Determine the [x, y] coordinate at the center of the cell enclosing the given text.  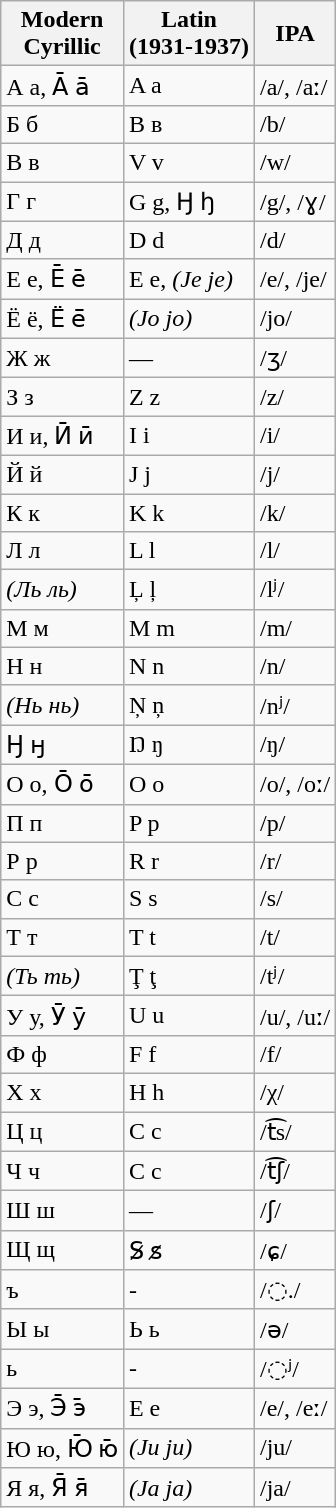
E e [188, 1408]
/g/, /ɣ/ [294, 202]
ъ [62, 1290]
Ш ш [62, 1211]
(Ль ль) [62, 590]
/t/ [294, 937]
/f/ [294, 1054]
Ӈ ӈ [62, 745]
Б б [62, 124]
Ё ё, Ё̄ ё̄ [62, 319]
Z z [188, 397]
С с [62, 899]
Ţ ţ [188, 976]
S̷ s̷ [188, 1250]
E e, (Je je) [188, 279]
/e/, /eː/ [294, 1408]
I i [188, 436]
ModernCyrillic [62, 34]
Latin(1931-1937) [188, 34]
Ю ю, Ю̄ ю̄ [62, 1448]
L l [188, 551]
Ņ ņ [188, 705]
Ч ч [62, 1171]
T t [188, 937]
И и, Ӣ ӣ [62, 436]
G g, Ꜧ ꜧ [188, 202]
Ŋ ŋ [188, 745]
Я я, Я̄ я̄ [62, 1488]
/l/ [294, 551]
(Jo jo) [188, 319]
К к [62, 513]
/d/ [294, 240]
N n [188, 666]
Щ щ [62, 1250]
/ʒ/ [294, 358]
Ļ ļ [188, 590]
/ə/ [294, 1329]
/s/ [294, 899]
H h [188, 1092]
Л л [62, 551]
Э э, Э̄ э̄ [62, 1408]
/t͡ʃ/ [294, 1171]
O o [188, 784]
Ц ц [62, 1132]
/jo/ [294, 319]
Т т [62, 937]
/a/, /aː/ [294, 86]
/ju/ [294, 1448]
Г г [62, 202]
/◌ʲ/ [294, 1369]
/ja/ [294, 1488]
D d [188, 240]
Е е, Е̄ е̄ [62, 279]
J j [188, 474]
Р р [62, 861]
/χ/ [294, 1092]
/ʃ/ [294, 1211]
Ж ж [62, 358]
P p [188, 823]
R r [188, 861]
Ь ь [188, 1329]
П п [62, 823]
/lʲ/ [294, 590]
/w/ [294, 162]
U u [188, 1016]
M m [188, 628]
/nʲ/ [294, 705]
М м [62, 628]
(Ju ju) [188, 1448]
/n/ [294, 666]
/k/ [294, 513]
(Нь нь) [62, 705]
A a [188, 86]
/z/ [294, 397]
K k [188, 513]
Н н [62, 666]
(Ть ть) [62, 976]
А а, А̄ а̄ [62, 86]
/t͡s/ [294, 1132]
/◌./ [294, 1290]
/ŋ/ [294, 745]
О о, О̄ о̄ [62, 784]
/tʲ/ [294, 976]
/j/ [294, 474]
/u/, /uː/ [294, 1016]
У у, Ӯ ӯ [62, 1016]
S s [188, 899]
/m/ [294, 628]
(Ja ja) [188, 1488]
ь [62, 1369]
Х х [62, 1092]
V v [188, 162]
/o/, /oː/ [294, 784]
F f [188, 1054]
Й й [62, 474]
Д д [62, 240]
/ɕ/ [294, 1250]
/i/ [294, 436]
З з [62, 397]
Ф ф [62, 1054]
Ы ы [62, 1329]
/p/ [294, 823]
/e/, /je/ [294, 279]
/b/ [294, 124]
/r/ [294, 861]
IPA [294, 34]
